Detect which cell encompasses the target text, then output its (X, Y) center coordinate. 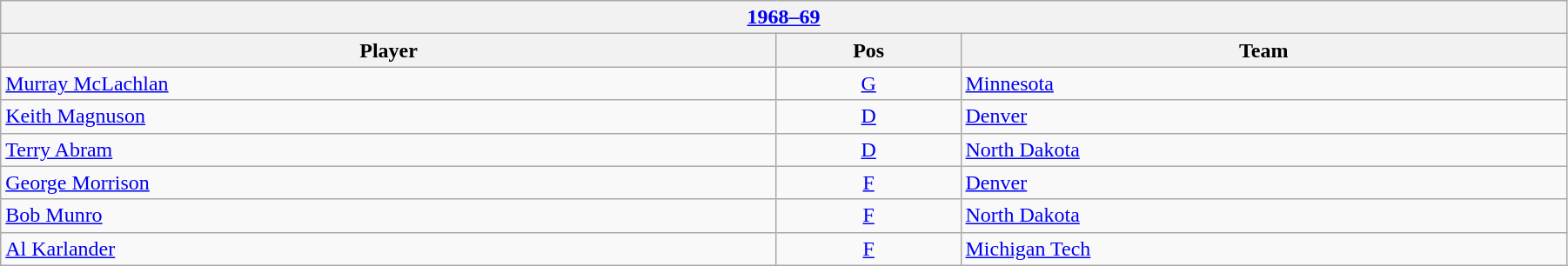
Terry Abram (389, 150)
G (868, 83)
Murray McLachlan (389, 83)
Al Karlander (389, 249)
George Morrison (389, 183)
Player (389, 50)
1968–69 (784, 17)
Team (1263, 50)
Pos (868, 50)
Bob Munro (389, 216)
Minnesota (1263, 83)
Keith Magnuson (389, 116)
Michigan Tech (1263, 249)
